Return [x, y] of the center of cell containing provided text 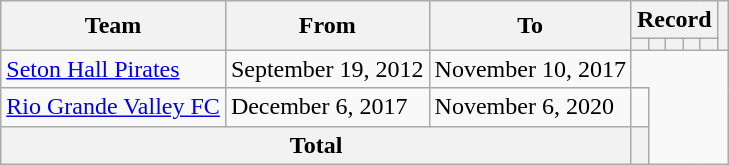
September 19, 2012 [327, 69]
To [530, 26]
Team [114, 26]
Seton Hall Pirates [114, 69]
December 6, 2017 [327, 107]
Record [674, 20]
From [327, 26]
November 6, 2020 [530, 107]
November 10, 2017 [530, 69]
Rio Grande Valley FC [114, 107]
Total [316, 145]
